Pinpoint the cell where the given text exists, returning its (X, Y) midpoint coordinate. 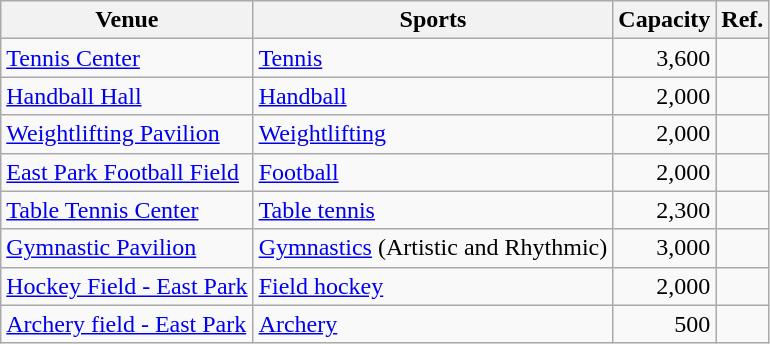
3,600 (664, 58)
500 (664, 324)
Capacity (664, 20)
Hockey Field - East Park (127, 286)
Sports (433, 20)
East Park Football Field (127, 172)
Table Tennis Center (127, 210)
Gymnastic Pavilion (127, 248)
Archery field - East Park (127, 324)
Weightlifting Pavilion (127, 134)
3,000 (664, 248)
2,300 (664, 210)
Handball (433, 96)
Ref. (742, 20)
Field hockey (433, 286)
Weightlifting (433, 134)
Tennis (433, 58)
Venue (127, 20)
Archery (433, 324)
Gymnastics (Artistic and Rhythmic) (433, 248)
Handball Hall (127, 96)
Tennis Center (127, 58)
Table tennis (433, 210)
Football (433, 172)
